Identify which cell holds the provided text, then report its (X, Y) central coordinate. 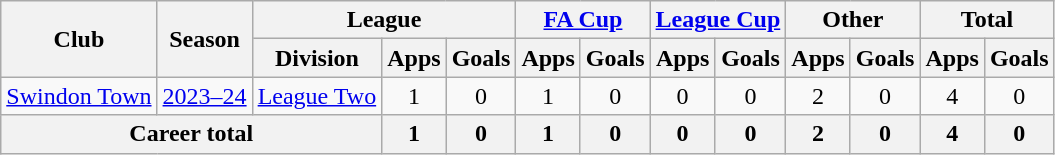
Season (204, 39)
Swindon Town (79, 96)
Career total (192, 134)
Total (987, 20)
League Cup (718, 20)
League (384, 20)
League Two (317, 96)
Club (79, 39)
Other (853, 20)
FA Cup (583, 20)
Division (317, 58)
2023–24 (204, 96)
